Return the (X, Y) coordinate for the center point of the cell that contains the specified text.  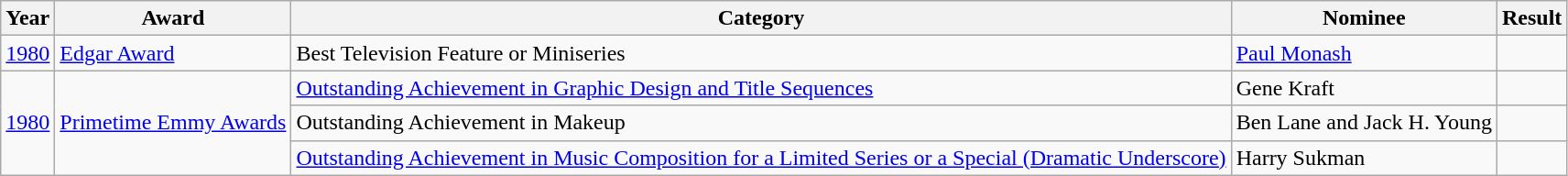
Paul Monash (1364, 53)
Category (761, 18)
Result (1531, 18)
Harry Sukman (1364, 158)
Nominee (1364, 18)
Award (173, 18)
Outstanding Achievement in Music Composition for a Limited Series or a Special (Dramatic Underscore) (761, 158)
Edgar Award (173, 53)
Outstanding Achievement in Makeup (761, 123)
Best Television Feature or Miniseries (761, 53)
Primetime Emmy Awards (173, 123)
Gene Kraft (1364, 88)
Outstanding Achievement in Graphic Design and Title Sequences (761, 88)
Ben Lane and Jack H. Young (1364, 123)
Year (27, 18)
